Identify which cell holds the provided text, then report its (X, Y) central coordinate. 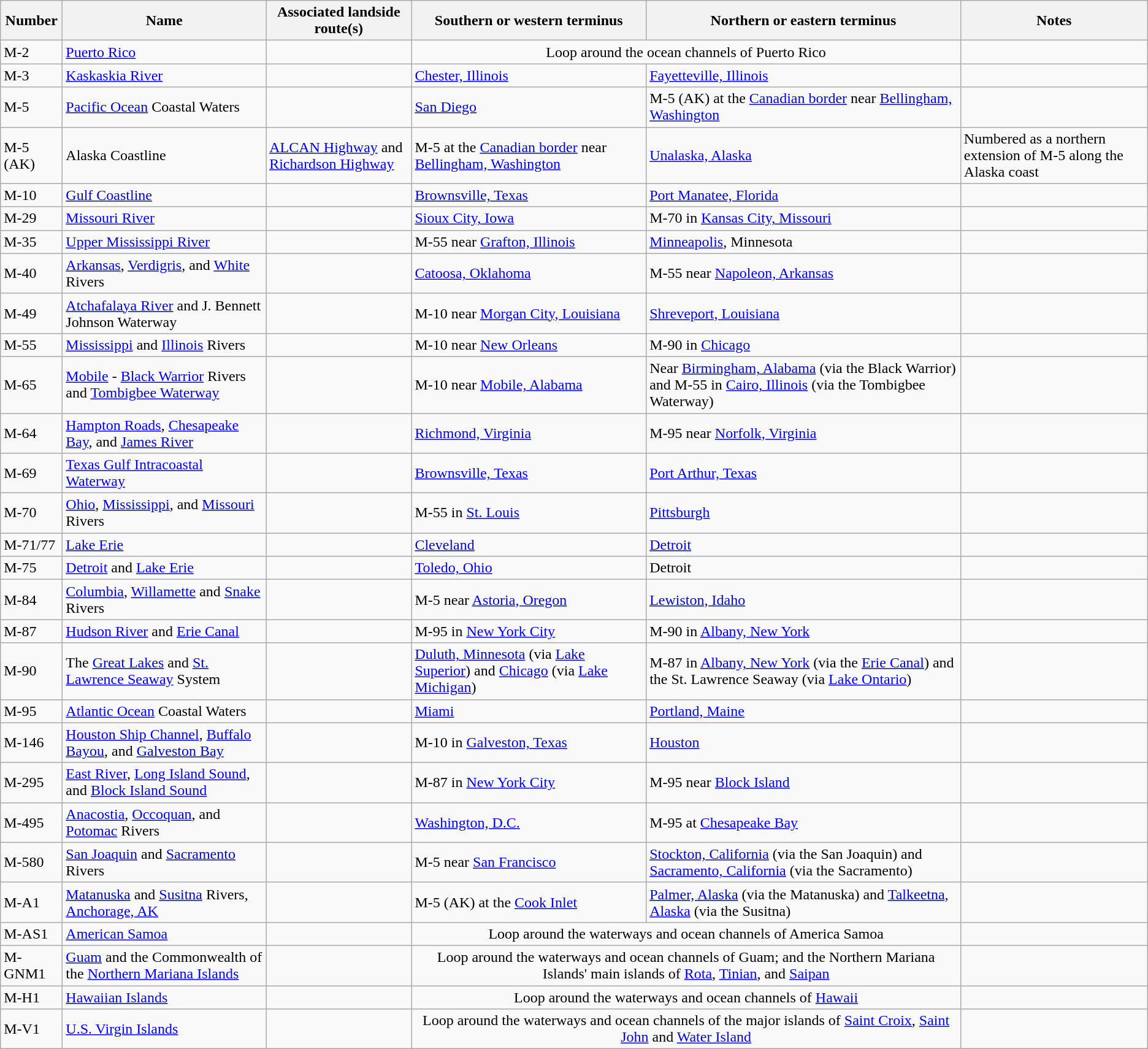
M-95 in New York City (529, 631)
Cleveland (529, 545)
Toledo, Ohio (529, 568)
M-GNM1 (32, 966)
Gulf Coastline (164, 195)
Port Manatee, Florida (803, 195)
Sioux City, Iowa (529, 218)
M-5 (AK) at the Cook Inlet (529, 902)
M-29 (32, 218)
M-V1 (32, 1029)
Loop around the waterways and ocean channels of Hawaii (686, 997)
Duluth, Minnesota (via Lake Superior) and Chicago (via Lake Michigan) (529, 671)
Anacostia, Occoquan, and Potomac Rivers (164, 822)
M-5 at the Canadian border near Bellingham, Washington (529, 155)
M-49 (32, 313)
M-10 (32, 195)
M-10 in Galveston, Texas (529, 742)
Loop around the waterways and ocean channels of America Samoa (686, 934)
Name (164, 21)
Puerto Rico (164, 52)
Number (32, 21)
Catoosa, Oklahoma (529, 274)
Alaska Coastline (164, 155)
M-5 (32, 107)
Pacific Ocean Coastal Waters (164, 107)
Southern or western terminus (529, 21)
Hawaiian Islands (164, 997)
M-5 (AK) at the Canadian border near Bellingham, Washington (803, 107)
Miami (529, 711)
Associated landside route(s) (339, 21)
M-90 in Chicago (803, 345)
M-295 (32, 783)
M-87 (32, 631)
Numbered as a northern extension of M-5 along the Alaska coast (1054, 155)
Houston (803, 742)
Unalaska, Alaska (803, 155)
U.S. Virgin Islands (164, 1029)
Columbia, Willamette and Snake Rivers (164, 600)
M-55 in St. Louis (529, 513)
East River, Long Island Sound, and Block Island Sound (164, 783)
Northern or eastern terminus (803, 21)
M-A1 (32, 902)
Notes (1054, 21)
Hudson River and Erie Canal (164, 631)
M-90 in Albany, New York (803, 631)
M-AS1 (32, 934)
San Diego (529, 107)
Guam and the Commonwealth of the Northern Mariana Islands (164, 966)
M-35 (32, 242)
Lewiston, Idaho (803, 600)
Arkansas, Verdigris, and White Rivers (164, 274)
Washington, D.C. (529, 822)
Loop around the ocean channels of Puerto Rico (686, 52)
M-87 in Albany, New York (via the Erie Canal) and the St. Lawrence Seaway (via Lake Ontario) (803, 671)
Mobile - Black Warrior Rivers and Tombigbee Waterway (164, 385)
Pittsburgh (803, 513)
M-2 (32, 52)
M-3 (32, 75)
M-70 (32, 513)
M-69 (32, 474)
M-64 (32, 433)
Richmond, Virginia (529, 433)
M-40 (32, 274)
San Joaquin and Sacramento Rivers (164, 863)
M-95 at Chesapeake Bay (803, 822)
Missouri River (164, 218)
Stockton, California (via the San Joaquin) and Sacramento, California (via the Sacramento) (803, 863)
M-146 (32, 742)
M-95 near Norfolk, Virginia (803, 433)
M-95 near Block Island (803, 783)
Palmer, Alaska (via the Matanuska) and Talkeetna, Alaska (via the Susitna) (803, 902)
Atchafalaya River and J. Bennett Johnson Waterway (164, 313)
Shreveport, Louisiana (803, 313)
Atlantic Ocean Coastal Waters (164, 711)
M-495 (32, 822)
M-65 (32, 385)
M-580 (32, 863)
Kaskaskia River (164, 75)
Mississippi and Illinois Rivers (164, 345)
Texas Gulf Intracoastal Waterway (164, 474)
ALCAN Highway and Richardson Highway (339, 155)
Near Birmingham, Alabama (via the Black Warrior) and M-55 in Cairo, Illinois (via the Tombigbee Waterway) (803, 385)
M-75 (32, 568)
M-10 near Morgan City, Louisiana (529, 313)
Lake Erie (164, 545)
Upper Mississippi River (164, 242)
M-H1 (32, 997)
Detroit and Lake Erie (164, 568)
Minneapolis, Minnesota (803, 242)
Hampton Roads, Chesapeake Bay, and James River (164, 433)
M-10 near Mobile, Alabama (529, 385)
Loop around the waterways and ocean channels of Guam; and the Northern Mariana Islands' main islands of Rota, Tinian, and Saipan (686, 966)
Loop around the waterways and ocean channels of the major islands of Saint Croix, Saint John and Water Island (686, 1029)
M-5 near Astoria, Oregon (529, 600)
M-95 (32, 711)
M-84 (32, 600)
Portland, Maine (803, 711)
The Great Lakes and St. Lawrence Seaway System (164, 671)
Port Arthur, Texas (803, 474)
M-5 (AK) (32, 155)
M-5 near San Francisco (529, 863)
M-90 (32, 671)
M-87 in New York City (529, 783)
Chester, Illinois (529, 75)
Fayetteville, Illinois (803, 75)
M-70 in Kansas City, Missouri (803, 218)
M-55 near Grafton, Illinois (529, 242)
American Samoa (164, 934)
M-55 near Napoleon, Arkansas (803, 274)
Matanuska and Susitna Rivers, Anchorage, AK (164, 902)
M-71/77 (32, 545)
Houston Ship Channel, Buffalo Bayou, and Galveston Bay (164, 742)
M-10 near New Orleans (529, 345)
Ohio, Mississippi, and Missouri Rivers (164, 513)
M-55 (32, 345)
